For the text-containing cell, return its midpoint in (X, Y) coordinate format. 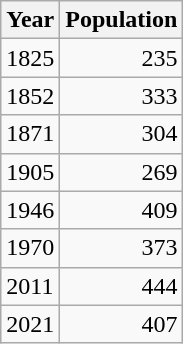
1970 (30, 248)
Population (122, 20)
1946 (30, 210)
2021 (30, 324)
1905 (30, 172)
333 (122, 96)
269 (122, 172)
1825 (30, 58)
Year (30, 20)
1852 (30, 96)
407 (122, 324)
304 (122, 134)
235 (122, 58)
1871 (30, 134)
2011 (30, 286)
409 (122, 210)
373 (122, 248)
444 (122, 286)
